Capture the cell that displays the provided text and extract its [x, y] central coordinate. 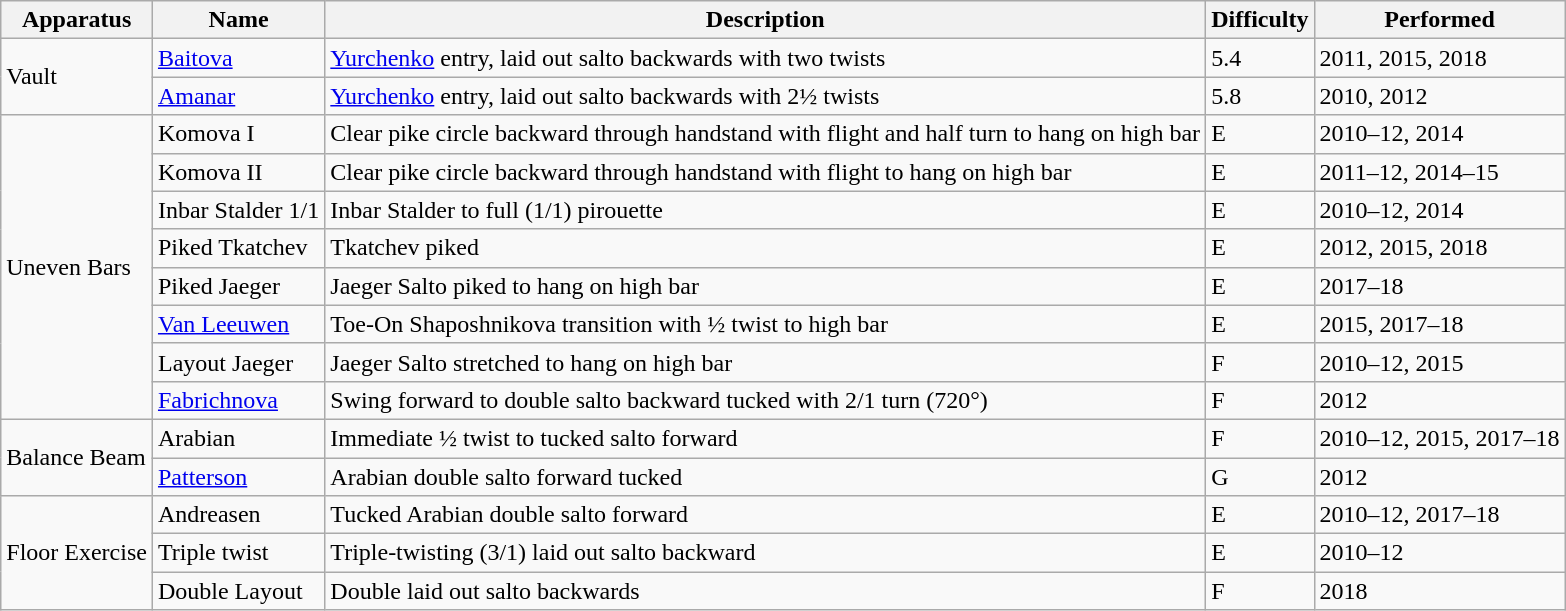
Andreasen [238, 515]
Arabian [238, 438]
Piked Tkatchev [238, 248]
Komova II [238, 172]
Toe-On Shaposhnikova transition with ½ twist to high bar [766, 324]
Difficulty [1260, 20]
Immediate ½ twist to tucked salto forward [766, 438]
Inbar Stalder 1/1 [238, 210]
Yurchenko entry, laid out salto backwards with two twists [766, 58]
2010–12 [1440, 553]
2018 [1440, 591]
Apparatus [77, 20]
Tkatchev piked [766, 248]
2010–12, 2017–18 [1440, 515]
5.8 [1260, 96]
Clear pike circle backward through handstand with flight to hang on high bar [766, 172]
Tucked Arabian double salto forward [766, 515]
Double laid out salto backwards [766, 591]
Triple twist [238, 553]
2015, 2017–18 [1440, 324]
Amanar [238, 96]
Jaeger Salto stretched to hang on high bar [766, 362]
Uneven Bars [77, 267]
Name [238, 20]
5.4 [1260, 58]
Performed [1440, 20]
Swing forward to double salto backward tucked with 2/1 turn (720°) [766, 400]
Inbar Stalder to full (1/1) pirouette [766, 210]
2011–12, 2014–15 [1440, 172]
2010–12, 2015 [1440, 362]
Arabian double salto forward tucked [766, 477]
Piked Jaeger [238, 286]
Baitova [238, 58]
Triple-twisting (3/1) laid out salto backward [766, 553]
Van Leeuwen [238, 324]
Double Layout [238, 591]
Vault [77, 77]
Description [766, 20]
Patterson [238, 477]
Fabrichnova [238, 400]
G [1260, 477]
Layout Jaeger [238, 362]
Yurchenko entry, laid out salto backwards with 2½ twists [766, 96]
2010, 2012 [1440, 96]
Komova I [238, 134]
Clear pike circle backward through handstand with flight and half turn to hang on high bar [766, 134]
2017–18 [1440, 286]
2010–12, 2015, 2017–18 [1440, 438]
Balance Beam [77, 457]
2011, 2015, 2018 [1440, 58]
Floor Exercise [77, 553]
Jaeger Salto piked to hang on high bar [766, 286]
2012, 2015, 2018 [1440, 248]
